Provide the (X, Y) coordinate of the cell's center where the given text is located.  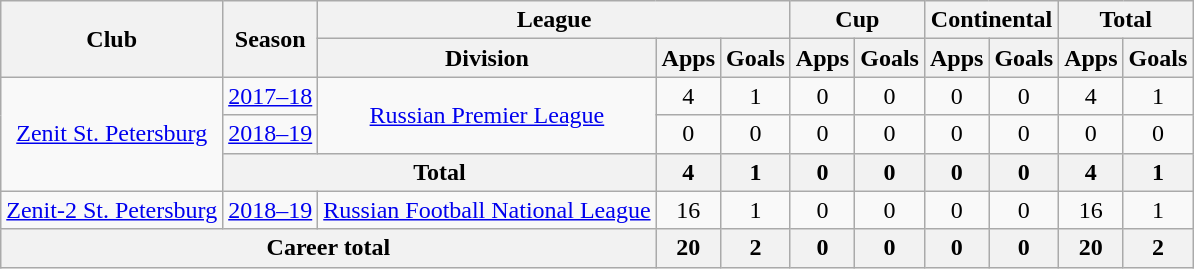
Zenit-2 St. Petersburg (112, 210)
Continental (991, 20)
Zenit St. Petersburg (112, 134)
Career total (328, 248)
Cup (857, 20)
League (554, 20)
2017–18 (270, 96)
Club (112, 39)
Russian Premier League (487, 115)
Season (270, 39)
Division (487, 58)
Russian Football National League (487, 210)
